Detect which cell encompasses the target text, then output its (x, y) center coordinate. 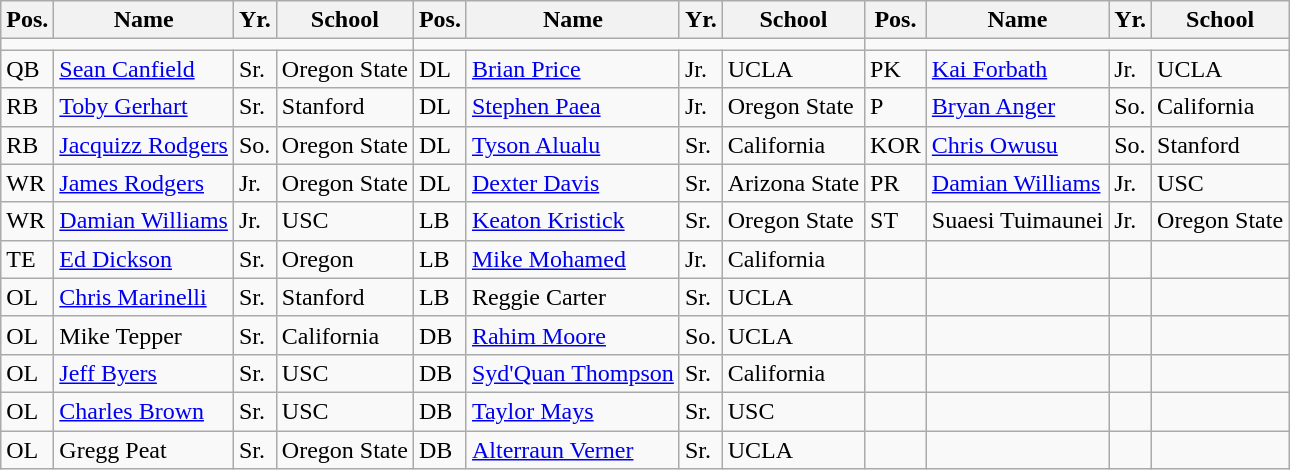
Ed Dickson (144, 259)
Chris Marinelli (144, 297)
Stephen Paea (572, 107)
QB (28, 69)
Taylor Mays (572, 411)
Syd'Quan Thompson (572, 373)
Keaton Kristick (572, 221)
Suaesi Tuimaunei (1017, 221)
PR (896, 183)
P (896, 107)
Jacquizz Rodgers (144, 145)
Chris Owusu (1017, 145)
Jeff Byers (144, 373)
Charles Brown (144, 411)
James Rodgers (144, 183)
PK (896, 69)
Arizona State (793, 183)
Mike Tepper (144, 335)
Kai Forbath (1017, 69)
Tyson Alualu (572, 145)
Alterraun Verner (572, 449)
Bryan Anger (1017, 107)
Sean Canfield (144, 69)
TE (28, 259)
Dexter Davis (572, 183)
ST (896, 221)
Mike Mohamed (572, 259)
Gregg Peat (144, 449)
Brian Price (572, 69)
Reggie Carter (572, 297)
KOR (896, 145)
Rahim Moore (572, 335)
Oregon (344, 259)
Toby Gerhart (144, 107)
